Locate the cell with the specified text and output its [X, Y] center coordinate. 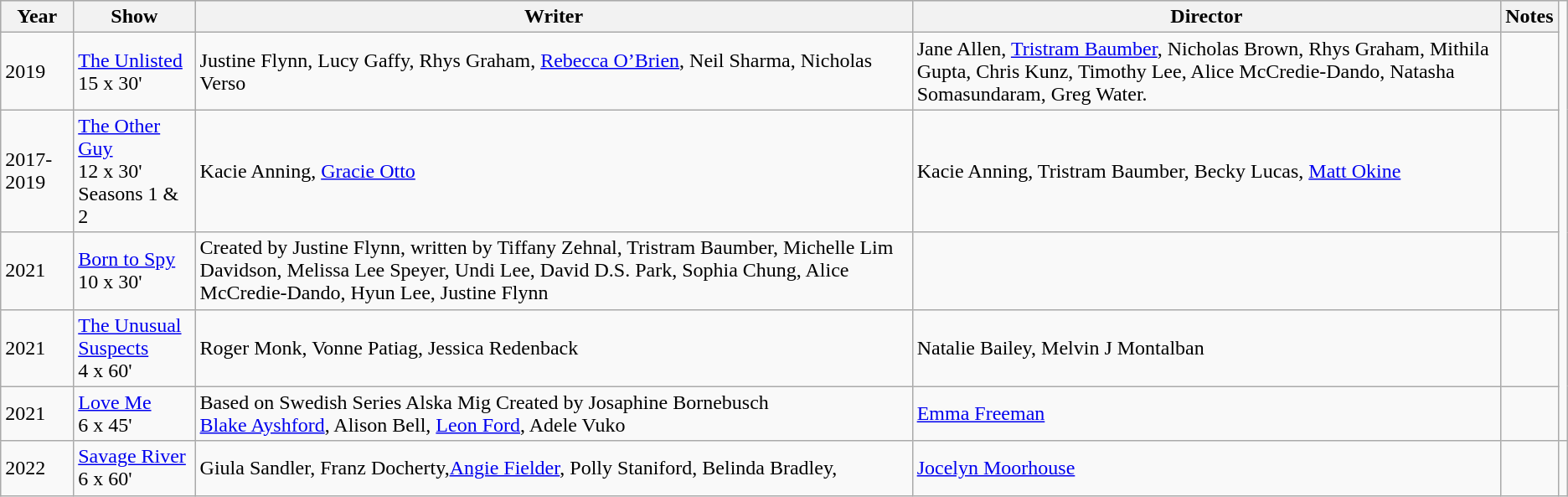
Justine Flynn, Lucy Gaffy, Rhys Graham, Rebecca O’Brien, Neil Sharma, Nicholas Verso [554, 71]
Writer [554, 17]
Kacie Anning, Tristram Baumber, Becky Lucas, Matt Okine [1206, 171]
Jocelyn Moorhouse [1206, 468]
Based on Swedish Series Alska Mig Created by Josaphine BornebuschBlake Ayshford, Alison Bell, Leon Ford, Adele Vuko [554, 414]
Savage River6 x 60' [134, 468]
Notes [1529, 17]
Roger Monk, Vonne Patiag, Jessica Redenback [554, 348]
2017- 2019 [37, 171]
2019 [37, 71]
The Unusual Suspects4 x 60' [134, 348]
Emma Freeman [1206, 414]
Natalie Bailey, Melvin J Montalban [1206, 348]
The Unlisted15 x 30' [134, 71]
The Other Guy12 x 30' Seasons 1 & 2 [134, 171]
2022 [37, 468]
Year [37, 17]
Giula Sandler, Franz Docherty,Angie Fielder, Polly Staniford, Belinda Bradley, [554, 468]
Director [1206, 17]
Born to Spy10 x 30' [134, 271]
Love Me6 x 45' [134, 414]
Kacie Anning, Gracie Otto [554, 171]
Show [134, 17]
